For the text-containing cell, return its midpoint in [x, y] coordinate format. 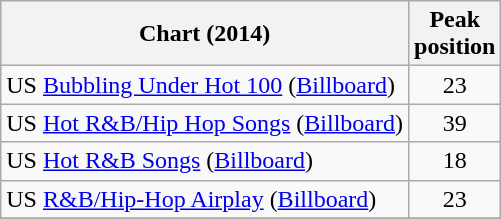
US Bubbling Under Hot 100 (Billboard) [205, 85]
Peakposition [455, 34]
39 [455, 123]
US Hot R&B/Hip Hop Songs (Billboard) [205, 123]
Chart (2014) [205, 34]
18 [455, 161]
US R&B/Hip-Hop Airplay (Billboard) [205, 199]
US Hot R&B Songs (Billboard) [205, 161]
